Output the [X, Y] coordinate of the center of the cell containing the given text.  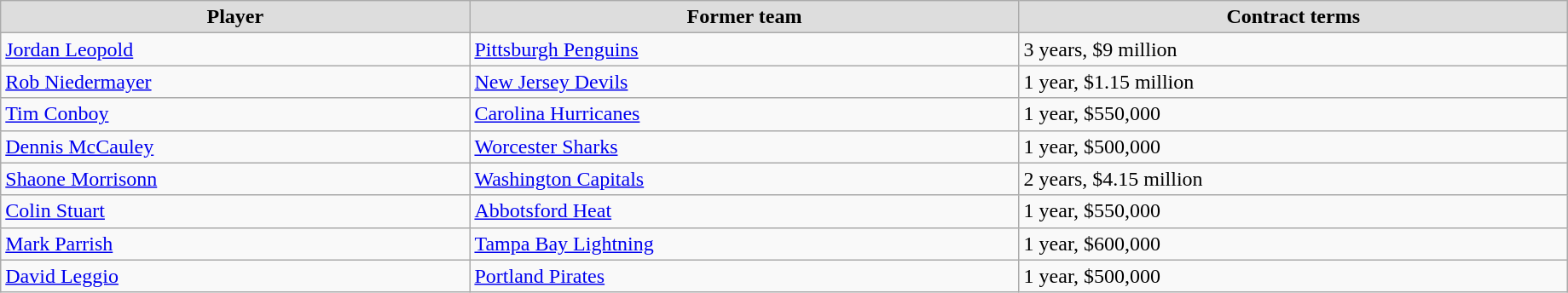
Portland Pirates [744, 276]
Tim Conboy [235, 114]
Tampa Bay Lightning [744, 244]
3 years, $9 million [1293, 49]
Contract terms [1293, 17]
Pittsburgh Penguins [744, 49]
1 year, $600,000 [1293, 244]
Player [235, 17]
Mark Parrish [235, 244]
Former team [744, 17]
Jordan Leopold [235, 49]
Dennis McCauley [235, 146]
David Leggio [235, 276]
Washington Capitals [744, 179]
Carolina Hurricanes [744, 114]
Abbotsford Heat [744, 211]
Rob Niedermayer [235, 82]
Colin Stuart [235, 211]
Shaone Morrisonn [235, 179]
New Jersey Devils [744, 82]
1 year, $1.15 million [1293, 82]
Worcester Sharks [744, 146]
2 years, $4.15 million [1293, 179]
